Return the [X, Y] coordinate for the center point of the cell that contains the specified text.  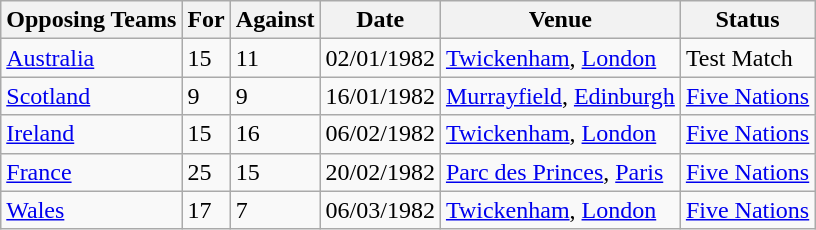
France [92, 172]
06/03/1982 [380, 210]
Ireland [92, 134]
Wales [92, 210]
Venue [560, 20]
Status [747, 20]
25 [206, 172]
Against [275, 20]
11 [275, 58]
Parc des Princes, Paris [560, 172]
7 [275, 210]
17 [206, 210]
Test Match [747, 58]
Scotland [92, 96]
Murrayfield, Edinburgh [560, 96]
16/01/1982 [380, 96]
16 [275, 134]
02/01/1982 [380, 58]
Date [380, 20]
20/02/1982 [380, 172]
06/02/1982 [380, 134]
For [206, 20]
Opposing Teams [92, 20]
Australia [92, 58]
